For the text-containing cell, return its midpoint in [x, y] coordinate format. 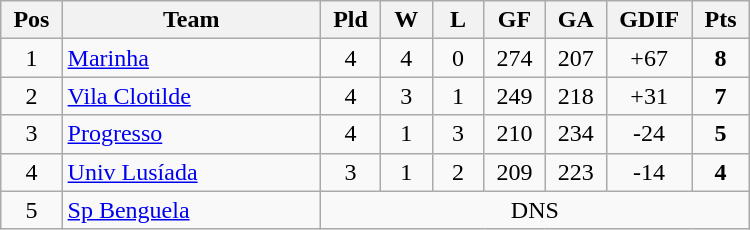
Progresso [191, 134]
249 [514, 96]
GF [514, 20]
Pos [32, 20]
W [407, 20]
207 [576, 58]
Vila Clotilde [191, 96]
+67 [648, 58]
-14 [648, 172]
234 [576, 134]
7 [720, 96]
Team [191, 20]
Marinha [191, 58]
Sp Benguela [191, 210]
Pts [720, 20]
209 [514, 172]
223 [576, 172]
GDIF [648, 20]
0 [458, 58]
-24 [648, 134]
DNS [536, 210]
Univ Lusíada [191, 172]
L [458, 20]
274 [514, 58]
+31 [648, 96]
210 [514, 134]
8 [720, 58]
GA [576, 20]
218 [576, 96]
Pld [351, 20]
